Pinpoint the cell where the given text exists, returning its (x, y) midpoint coordinate. 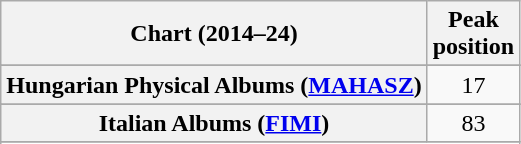
17 (473, 85)
Italian Albums (FIMI) (214, 123)
Chart (2014–24) (214, 34)
Peakposition (473, 34)
83 (473, 123)
Hungarian Physical Albums (MAHASZ) (214, 85)
